Pinpoint the cell where the given text exists, returning its [x, y] midpoint coordinate. 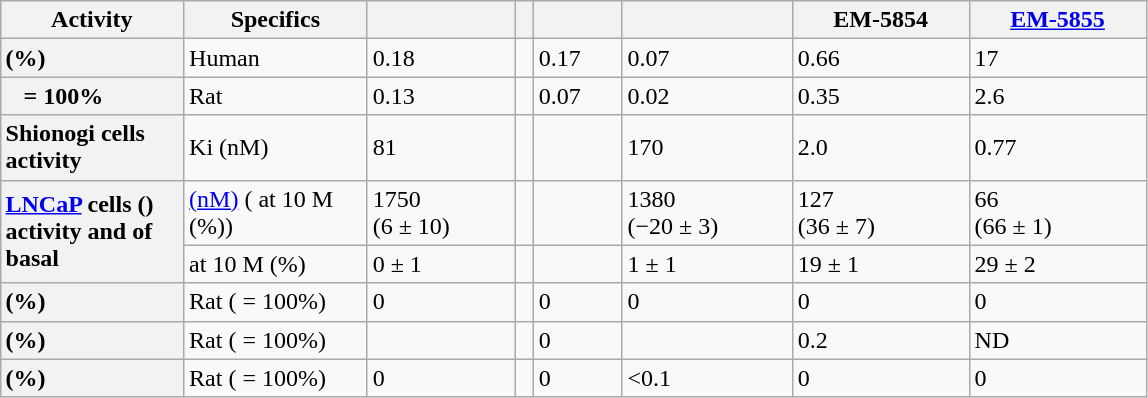
0.13 [441, 96]
0.2 [880, 340]
EM‑5855 [1058, 20]
0 ± 1 [441, 264]
Human [276, 58]
(nM) ( at 10 M (%)) [276, 212]
81 [441, 148]
Specifics [276, 20]
1380(−20 ± 3) [707, 212]
0.02 [707, 96]
0.35 [880, 96]
at 10 M (%) [276, 264]
Ki (nM) [276, 148]
= 100% [92, 96]
Activity [92, 20]
0.18 [441, 58]
17 [1058, 58]
2.6 [1058, 96]
0.66 [880, 58]
1 ± 1 [707, 264]
1750(6 ± 10) [441, 212]
29 ± 2 [1058, 264]
Shionogi cells activity [92, 148]
ND [1058, 340]
Rat [276, 96]
2.0 [880, 148]
0.17 [578, 58]
127(36 ± 7) [880, 212]
LNCaP cells () activity and of basal [92, 232]
<0.1 [707, 378]
66(66 ± 1) [1058, 212]
170 [707, 148]
19 ± 1 [880, 264]
EM‑5854 [880, 20]
0.77 [1058, 148]
